Detect which cell encompasses the target text, then output its (X, Y) center coordinate. 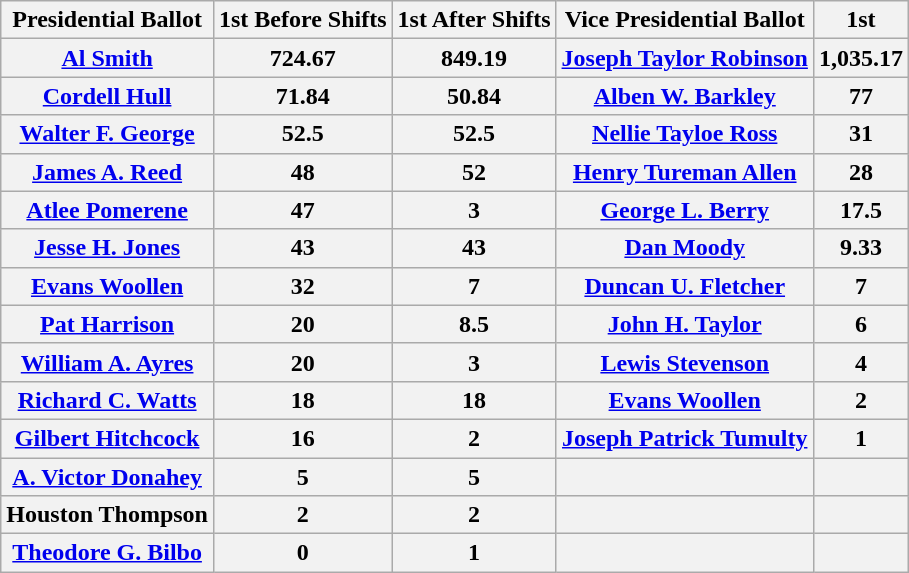
1st After Shifts (474, 20)
77 (860, 96)
Gilbert Hitchcock (108, 438)
724.67 (302, 58)
Walter F. George (108, 134)
16 (302, 438)
28 (860, 172)
8.5 (474, 324)
32 (302, 286)
Houston Thompson (108, 515)
71.84 (302, 96)
A. Victor Donahey (108, 477)
Theodore G. Bilbo (108, 553)
George L. Berry (684, 210)
31 (860, 134)
47 (302, 210)
Pat Harrison (108, 324)
1st Before Shifts (302, 20)
Richard C. Watts (108, 400)
Presidential Ballot (108, 20)
Duncan U. Fletcher (684, 286)
Dan Moody (684, 248)
Henry Tureman Allen (684, 172)
Vice Presidential Ballot (684, 20)
6 (860, 324)
Jesse H. Jones (108, 248)
John H. Taylor (684, 324)
Cordell Hull (108, 96)
17.5 (860, 210)
Nellie Tayloe Ross (684, 134)
Al Smith (108, 58)
1st (860, 20)
Joseph Taylor Robinson (684, 58)
48 (302, 172)
1,035.17 (860, 58)
849.19 (474, 58)
4 (860, 362)
James A. Reed (108, 172)
52 (474, 172)
50.84 (474, 96)
Atlee Pomerene (108, 210)
William A. Ayres (108, 362)
Alben W. Barkley (684, 96)
Lewis Stevenson (684, 362)
0 (302, 553)
Joseph Patrick Tumulty (684, 438)
9.33 (860, 248)
